Scan for the cell matching the given text and deliver its [X, Y] coordinate at center. 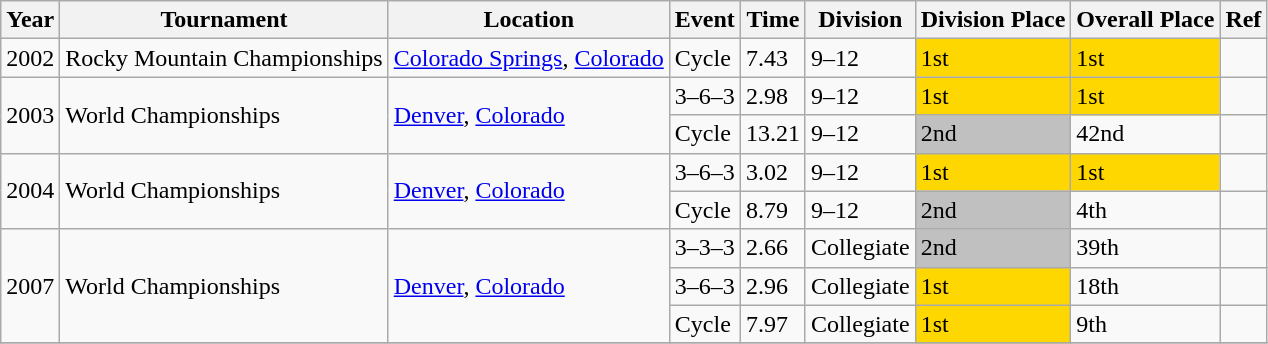
2004 [30, 191]
Colorado Springs, Colorado [528, 58]
Event [704, 20]
Division Place [993, 20]
2.66 [772, 248]
Rocky Mountain Championships [224, 58]
Time [772, 20]
Year [30, 20]
2.98 [772, 96]
2002 [30, 58]
8.79 [772, 210]
13.21 [772, 134]
Ref [1244, 20]
42nd [1146, 134]
Tournament [224, 20]
2003 [30, 115]
9th [1146, 324]
Division [860, 20]
Location [528, 20]
4th [1146, 210]
7.43 [772, 58]
18th [1146, 286]
Overall Place [1146, 20]
7.97 [772, 324]
2007 [30, 286]
39th [1146, 248]
3–3–3 [704, 248]
2.96 [772, 286]
3.02 [772, 172]
